Identify which cell holds the provided text, then report its [X, Y] central coordinate. 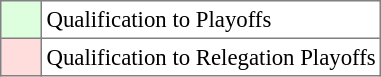
Qualification to Playoffs [211, 20]
Qualification to Relegation Playoffs [211, 57]
